Return the (X, Y) coordinate for the center point of the cell that contains the specified text.  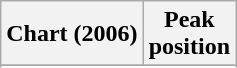
Chart (2006) (72, 34)
Peakposition (189, 34)
